Detect which cell encompasses the target text, then output its [X, Y] center coordinate. 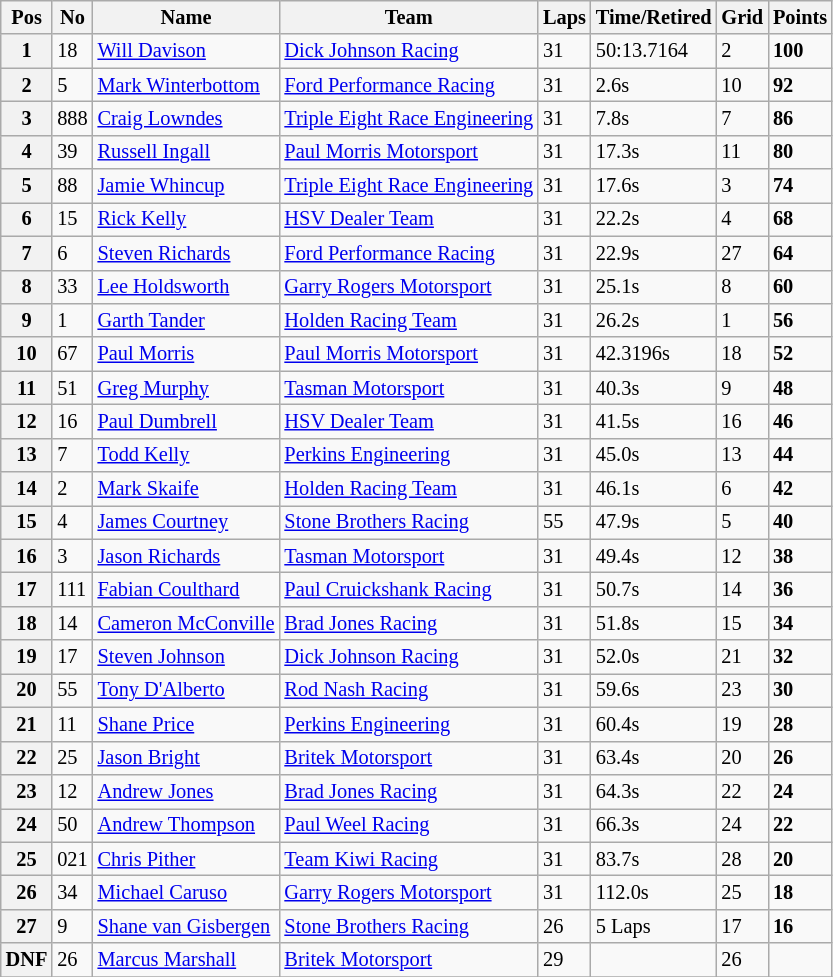
42 [800, 489]
44 [800, 455]
Tony D'Alberto [186, 690]
51 [72, 388]
52.0s [654, 657]
38 [800, 556]
Pos [27, 17]
Rod Nash Racing [408, 690]
Grid [742, 17]
42.3196s [654, 354]
Todd Kelly [186, 455]
83.7s [654, 859]
Paul Morris [186, 354]
67 [72, 354]
32 [800, 657]
5 Laps [654, 926]
112.0s [654, 892]
56 [800, 320]
No [72, 17]
Time/Retired [654, 17]
80 [800, 152]
92 [800, 85]
Lee Holdsworth [186, 287]
47.9s [654, 522]
111 [72, 589]
Will Davison [186, 51]
25.1s [654, 287]
Jason Bright [186, 758]
Rick Kelly [186, 219]
Paul Weel Racing [408, 825]
51.8s [654, 623]
22.9s [654, 253]
30 [800, 690]
Jason Richards [186, 556]
33 [72, 287]
40 [800, 522]
22.2s [654, 219]
Chris Pither [186, 859]
64.3s [654, 791]
DNF [27, 960]
Jamie Whincup [186, 186]
74 [800, 186]
Andrew Jones [186, 791]
40.3s [654, 388]
Shane Price [186, 724]
Russell Ingall [186, 152]
48 [800, 388]
Points [800, 17]
59.6s [654, 690]
Andrew Thompson [186, 825]
Mark Winterbottom [186, 85]
50 [72, 825]
Shane van Gisbergen [186, 926]
888 [72, 118]
60 [800, 287]
88 [72, 186]
Mark Skaife [186, 489]
49.4s [654, 556]
39 [72, 152]
Garth Tander [186, 320]
Fabian Coulthard [186, 589]
17.6s [654, 186]
45.0s [654, 455]
2.6s [654, 85]
17.3s [654, 152]
Michael Caruso [186, 892]
James Courtney [186, 522]
Laps [564, 17]
46.1s [654, 489]
021 [72, 859]
Paul Cruickshank Racing [408, 589]
Craig Lowndes [186, 118]
50.7s [654, 589]
50:13.7164 [654, 51]
60.4s [654, 724]
Team [408, 17]
7.8s [654, 118]
100 [800, 51]
64 [800, 253]
Name [186, 17]
Team Kiwi Racing [408, 859]
63.4s [654, 758]
Greg Murphy [186, 388]
66.3s [654, 825]
Cameron McConville [186, 623]
68 [800, 219]
86 [800, 118]
46 [800, 421]
Paul Dumbrell [186, 421]
Steven Richards [186, 253]
Marcus Marshall [186, 960]
26.2s [654, 320]
52 [800, 354]
29 [564, 960]
Steven Johnson [186, 657]
41.5s [654, 421]
36 [800, 589]
